Locate the cell with the specified text and output its (x, y) center coordinate. 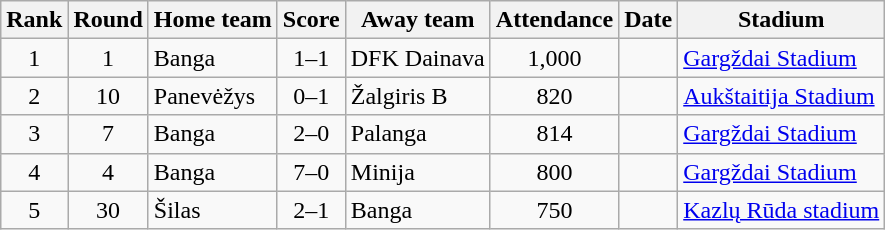
Stadium (782, 20)
Panevėžys (212, 96)
814 (554, 134)
Aukštaitija Stadium (782, 96)
Round (108, 20)
820 (554, 96)
Home team (212, 20)
Away team (418, 20)
Rank (34, 20)
2–1 (311, 210)
Šilas (212, 210)
Minija (418, 172)
7 (108, 134)
2 (34, 96)
3 (34, 134)
1,000 (554, 58)
Palanga (418, 134)
Date (648, 20)
0–1 (311, 96)
30 (108, 210)
5 (34, 210)
Žalgiris B (418, 96)
Score (311, 20)
2–0 (311, 134)
1–1 (311, 58)
DFK Dainava (418, 58)
Attendance (554, 20)
7–0 (311, 172)
10 (108, 96)
750 (554, 210)
800 (554, 172)
Kazlų Rūda stadium (782, 210)
